Search for the cell housing the specified text and yield its (X, Y) center coordinate. 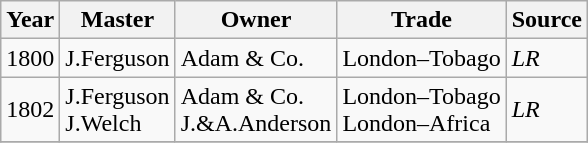
London–TobagoLondon–Africa (422, 110)
Adam & Co.J.&A.Anderson (256, 110)
Owner (256, 20)
Trade (422, 20)
1800 (30, 58)
1802 (30, 110)
London–Tobago (422, 58)
J.FergusonJ.Welch (118, 110)
Year (30, 20)
Master (118, 20)
J.Ferguson (118, 58)
Source (546, 20)
Adam & Co. (256, 58)
